Detect which cell encompasses the target text, then output its [x, y] center coordinate. 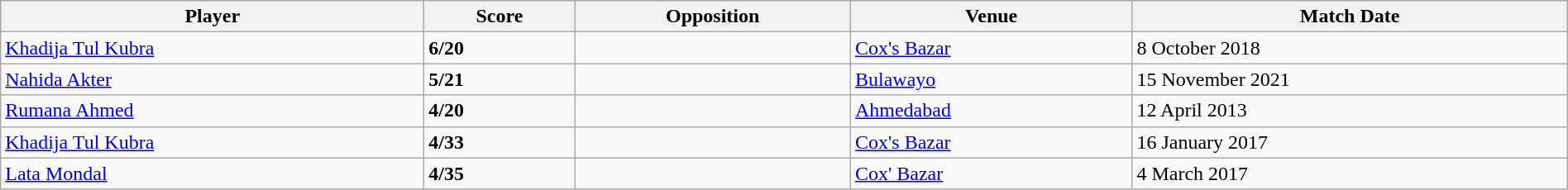
Player [213, 17]
16 January 2017 [1350, 142]
Lata Mondal [213, 173]
Cox' Bazar [991, 173]
4/20 [500, 111]
15 November 2021 [1350, 79]
4/33 [500, 142]
6/20 [500, 48]
5/21 [500, 79]
Ahmedabad [991, 111]
Opposition [713, 17]
Nahida Akter [213, 79]
Venue [991, 17]
8 October 2018 [1350, 48]
Score [500, 17]
4/35 [500, 173]
12 April 2013 [1350, 111]
4 March 2017 [1350, 173]
Bulawayo [991, 79]
Match Date [1350, 17]
Rumana Ahmed [213, 111]
